Scan for the cell matching the given text and deliver its [x, y] coordinate at center. 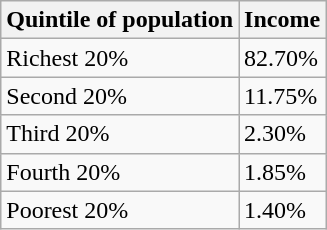
Quintile of population [120, 20]
Third 20% [120, 134]
1.40% [282, 210]
11.75% [282, 96]
Richest 20% [120, 58]
1.85% [282, 172]
Second 20% [120, 96]
82.70% [282, 58]
Poorest 20% [120, 210]
Fourth 20% [120, 172]
2.30% [282, 134]
Income [282, 20]
